Scan for the cell matching the given text and deliver its [x, y] coordinate at center. 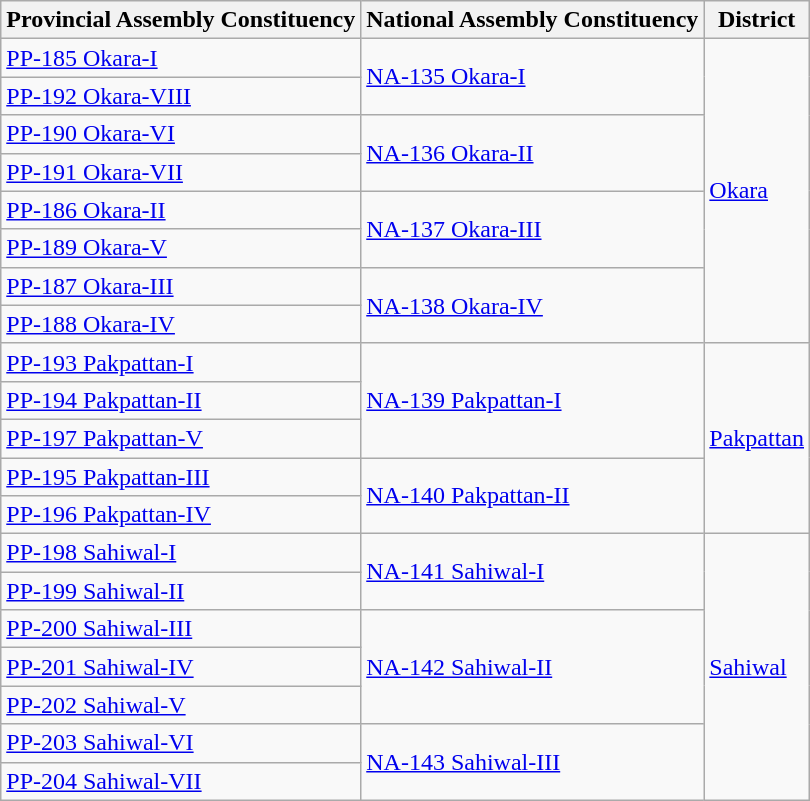
NA-143 Sahiwal-III [532, 762]
PP-199 Sahiwal-II [181, 591]
NA-136 Okara-II [532, 153]
PP-192 Okara-VIII [181, 96]
NA-138 Okara-IV [532, 305]
NA-140 Pakpattan-II [532, 496]
NA-137 Okara-III [532, 229]
District [757, 20]
PP-204 Sahiwal-VII [181, 781]
PP-195 Pakpattan-III [181, 477]
PP-191 Okara-VII [181, 172]
NA-141 Sahiwal-I [532, 572]
PP-202 Sahiwal-V [181, 705]
PP-190 Okara-VI [181, 134]
PP-197 Pakpattan-V [181, 438]
Provincial Assembly Constituency [181, 20]
PP-201 Sahiwal-IV [181, 667]
PP-188 Okara-IV [181, 324]
PP-198 Sahiwal-I [181, 553]
Okara [757, 191]
NA-142 Sahiwal-II [532, 667]
Pakpattan [757, 438]
National Assembly Constituency [532, 20]
NA-135 Okara-I [532, 77]
PP-189 Okara-V [181, 248]
PP-194 Pakpattan-II [181, 400]
PP-186 Okara-II [181, 210]
PP-200 Sahiwal-III [181, 629]
PP-196 Pakpattan-IV [181, 515]
Sahiwal [757, 667]
PP-193 Pakpattan-I [181, 362]
PP-187 Okara-III [181, 286]
PP-203 Sahiwal-VI [181, 743]
NA-139 Pakpattan-I [532, 400]
PP-185 Okara-I [181, 58]
